Search for the cell housing the specified text and yield its [X, Y] center coordinate. 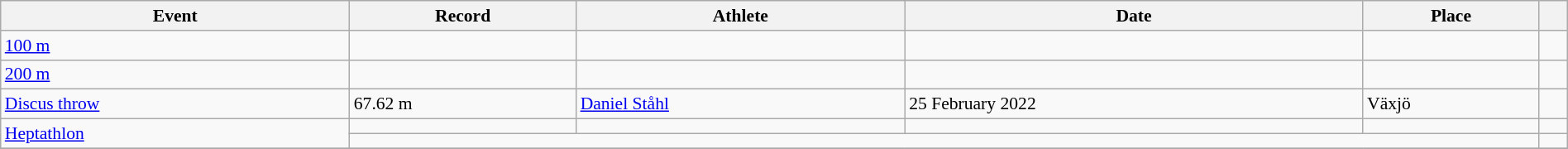
67.62 m [463, 104]
Discus throw [175, 104]
Record [463, 16]
Heptathlon [175, 134]
100 m [175, 46]
Athlete [741, 16]
Place [1451, 16]
Date [1134, 16]
200 m [175, 74]
Växjö [1451, 104]
Event [175, 16]
25 February 2022 [1134, 104]
Daniel Ståhl [741, 104]
